Return the (X, Y) coordinate for the center point of the cell that contains the specified text.  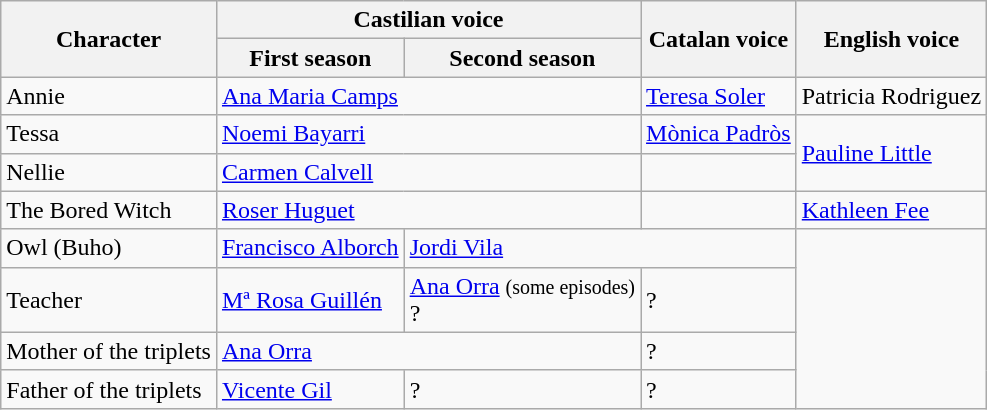
Mª Rosa Guillén (310, 300)
Kathleen Fee (891, 210)
Father of the triplets (109, 389)
Castilian voice (428, 20)
Jordi Vila (600, 248)
English voice (891, 39)
First season (310, 58)
Vicente Gil (310, 389)
Catalan voice (719, 39)
Second season (522, 58)
Mònica Padròs (719, 134)
Tessa (109, 134)
Ana Orra (some episodes)? (522, 300)
Teresa Soler (719, 96)
Nellie (109, 172)
Annie (109, 96)
Owl (Buho) (109, 248)
Teacher (109, 300)
Ana Maria Camps (428, 96)
Noemi Bayarri (428, 134)
Character (109, 39)
Pauline Little (891, 153)
Ana Orra (428, 351)
The Bored Witch (109, 210)
Mother of the triplets (109, 351)
Roser Huguet (428, 210)
Francisco Alborch (310, 248)
Carmen Calvell (428, 172)
Patricia Rodriguez (891, 96)
